Return [x, y] of the center of cell containing provided text 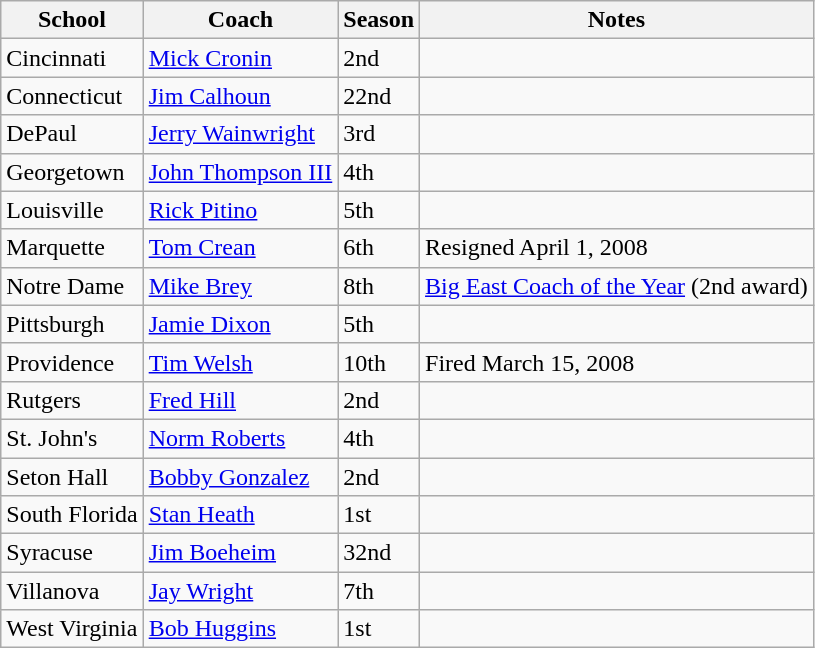
Stan Heath [240, 515]
John Thompson III [240, 172]
Georgetown [72, 172]
Notes [617, 20]
Fired March 15, 2008 [617, 362]
Connecticut [72, 96]
West Virginia [72, 629]
Season [379, 20]
Providence [72, 362]
Jay Wright [240, 591]
7th [379, 591]
Jerry Wainwright [240, 134]
Fred Hill [240, 400]
Villanova [72, 591]
South Florida [72, 515]
Louisville [72, 210]
Coach [240, 20]
Tim Welsh [240, 362]
Cincinnati [72, 58]
Norm Roberts [240, 438]
Jamie Dixon [240, 324]
Bob Huggins [240, 629]
6th [379, 248]
22nd [379, 96]
DePaul [72, 134]
St. John's [72, 438]
Pittsburgh [72, 324]
School [72, 20]
10th [379, 362]
Rutgers [72, 400]
Rick Pitino [240, 210]
Seton Hall [72, 477]
Syracuse [72, 553]
Marquette [72, 248]
Jim Calhoun [240, 96]
3rd [379, 134]
Mick Cronin [240, 58]
Tom Crean [240, 248]
Notre Dame [72, 286]
Big East Coach of the Year (2nd award) [617, 286]
Mike Brey [240, 286]
Jim Boeheim [240, 553]
Resigned April 1, 2008 [617, 248]
32nd [379, 553]
8th [379, 286]
Bobby Gonzalez [240, 477]
